Return (x, y) of the center of cell containing provided text 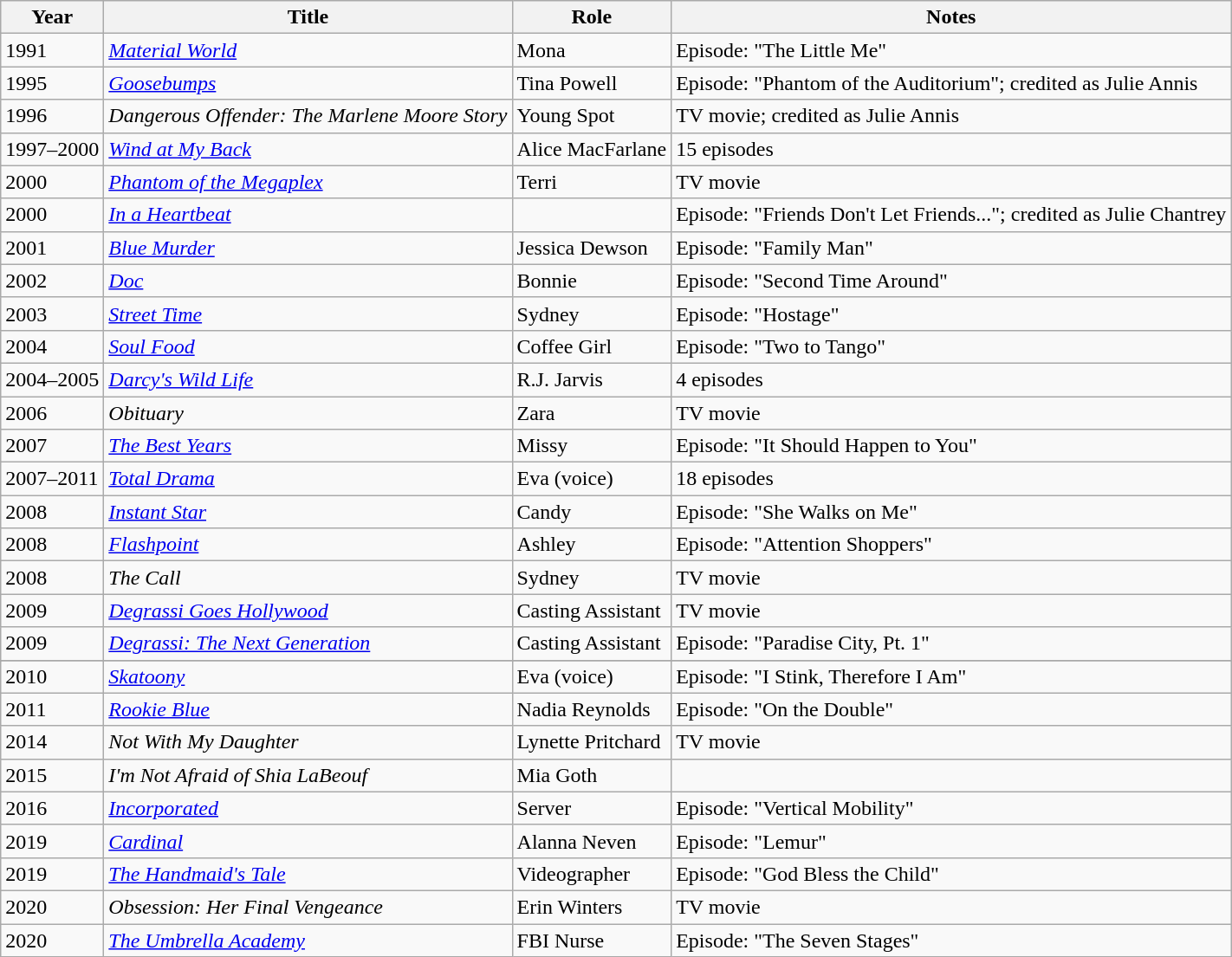
Title (308, 17)
2010 (52, 676)
Dangerous Offender: The Marlene Moore Story (308, 116)
1991 (52, 50)
Episode: "I Stink, Therefore I Am" (951, 676)
Role (592, 17)
Episode: "Second Time Around" (951, 281)
Incorporated (308, 808)
2004–2005 (52, 379)
Episode: "It Should Happen to You" (951, 446)
Missy (592, 446)
Darcy's Wild Life (308, 379)
Instant Star (308, 512)
Notes (951, 17)
Soul Food (308, 346)
Episode: "God Bless the Child" (951, 874)
Skatoony (308, 676)
Videographer (592, 874)
1997–2000 (52, 149)
Coffee Girl (592, 346)
Young Spot (592, 116)
The Handmaid's Tale (308, 874)
Degrassi: The Next Generation (308, 643)
Episode: "She Walks on Me" (951, 512)
In a Heartbeat (308, 215)
Episode: "Two to Tango" (951, 346)
2007 (52, 446)
2003 (52, 314)
Not With My Daughter (308, 742)
Episode: "Family Man" (951, 248)
Phantom of the Megaplex (308, 182)
Episode: "Lemur" (951, 841)
1996 (52, 116)
Material World (308, 50)
Episode: "Phantom of the Auditorium"; credited as Julie Annis (951, 83)
Obsession: Her Final Vengeance (308, 907)
2007–2011 (52, 479)
Cardinal (308, 841)
Total Drama (308, 479)
Candy (592, 512)
Episode: "Friends Don't Let Friends..."; credited as Julie Chantrey (951, 215)
Flashpoint (308, 545)
2004 (52, 346)
15 episodes (951, 149)
Lynette Pritchard (592, 742)
Tina Powell (592, 83)
The Best Years (308, 446)
Mona (592, 50)
2015 (52, 775)
Episode: "Vertical Mobility" (951, 808)
Doc (308, 281)
Erin Winters (592, 907)
2006 (52, 413)
Episode: "The Little Me" (951, 50)
Alice MacFarlane (592, 149)
R.J. Jarvis (592, 379)
Zara (592, 413)
Blue Murder (308, 248)
Wind at My Back (308, 149)
18 episodes (951, 479)
Server (592, 808)
Episode: "The Seven Stages" (951, 940)
Rookie Blue (308, 709)
2016 (52, 808)
1995 (52, 83)
I'm Not Afraid of Shia LaBeouf (308, 775)
TV movie; credited as Julie Annis (951, 116)
The Call (308, 578)
Ashley (592, 545)
Episode: "Hostage" (951, 314)
The Umbrella Academy (308, 940)
4 episodes (951, 379)
Episode: "Paradise City, Pt. 1" (951, 643)
2014 (52, 742)
Terri (592, 182)
Year (52, 17)
Mia Goth (592, 775)
Jessica Dewson (592, 248)
Degrassi Goes Hollywood (308, 611)
2001 (52, 248)
Episode: "Attention Shoppers" (951, 545)
Episode: "On the Double" (951, 709)
Bonnie (592, 281)
Alanna Neven (592, 841)
FBI Nurse (592, 940)
Nadia Reynolds (592, 709)
Goosebumps (308, 83)
2011 (52, 709)
Obituary (308, 413)
Street Time (308, 314)
2002 (52, 281)
